For the text-containing cell, return its midpoint in [x, y] coordinate format. 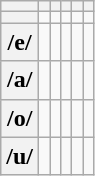
/o/ [20, 118]
/u/ [20, 156]
/a/ [20, 80]
/e/ [20, 42]
